Capture the cell that displays the provided text and extract its [x, y] central coordinate. 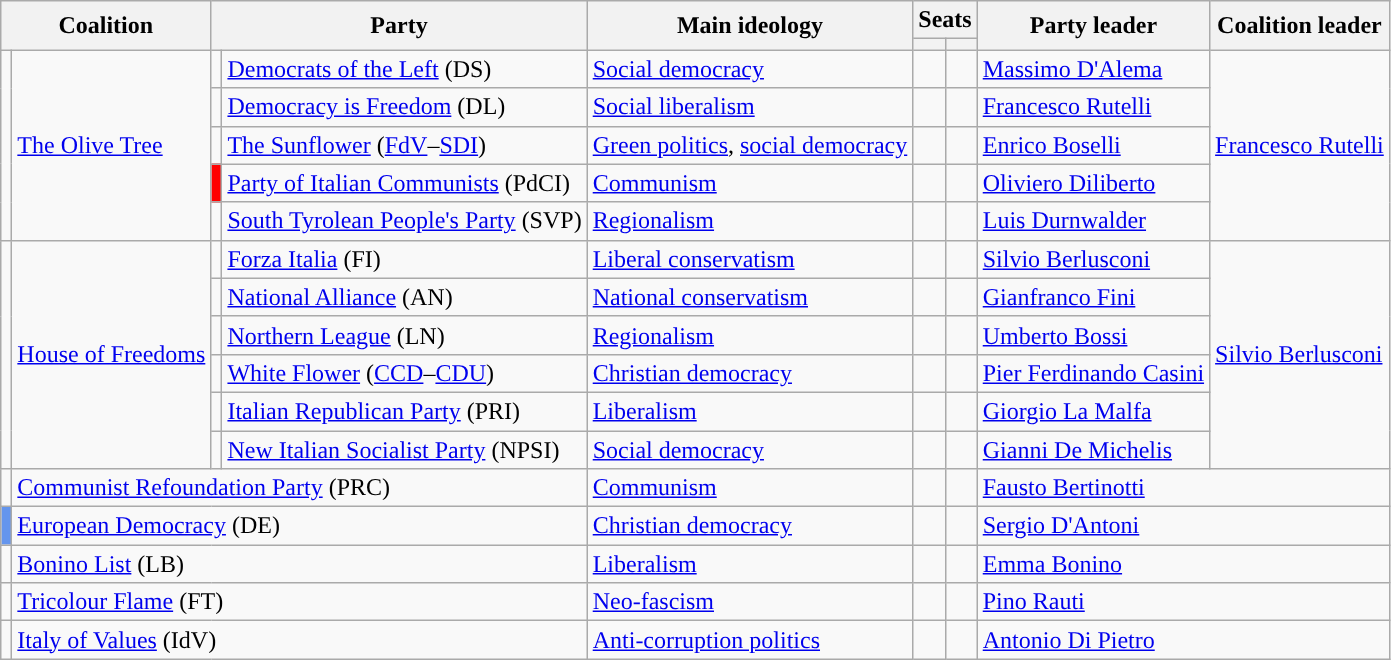
The Sunflower (FdV–SDI) [404, 145]
Gianni De Michelis [1093, 449]
Italian Republican Party (PRI) [404, 411]
Communist Refoundation Party (PRC) [300, 488]
Umberto Bossi [1093, 335]
Anti-corruption politics [750, 640]
Social liberalism [750, 107]
Oliviero Diliberto [1093, 183]
Tricolour Flame (FT) [300, 602]
Luis Durnwalder [1093, 221]
Coalition [106, 26]
Democracy is Freedom (DL) [404, 107]
Gianfranco Fini [1093, 297]
Liberal conservatism [750, 259]
New Italian Socialist Party (NPSI) [404, 449]
Sergio D'Antoni [1183, 526]
South Tyrolean People's Party (SVP) [404, 221]
Fausto Bertinotti [1183, 488]
Italy of Values (IdV) [300, 640]
The Olive Tree [112, 145]
Party of Italian Communists (PdCI) [404, 183]
Forza Italia (FI) [404, 259]
Neo-fascism [750, 602]
Pier Ferdinando Casini [1093, 373]
Bonino List (LB) [300, 564]
Green politics, social democracy [750, 145]
Pino Rauti [1183, 602]
Massimo D'Alema [1093, 69]
National Alliance (AN) [404, 297]
Enrico Boselli [1093, 145]
Giorgio La Malfa [1093, 411]
Democrats of the Left (DS) [404, 69]
European Democracy (DE) [300, 526]
House of Freedoms [112, 354]
Northern League (LN) [404, 335]
Antonio Di Pietro [1183, 640]
Coalition leader [1300, 26]
White Flower (CCD–CDU) [404, 373]
Party leader [1093, 26]
Main ideology [750, 26]
Emma Bonino [1183, 564]
Seats [945, 20]
Party [399, 26]
National conservatism [750, 297]
